Pinpoint the cell where the given text exists, returning its (x, y) midpoint coordinate. 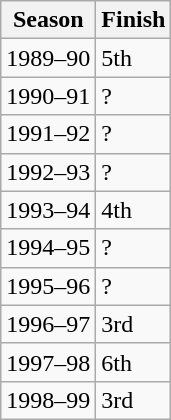
1996–97 (48, 324)
Season (48, 20)
Finish (134, 20)
4th (134, 210)
1994–95 (48, 248)
6th (134, 362)
1995–96 (48, 286)
1998–99 (48, 400)
1991–92 (48, 134)
1990–91 (48, 96)
1997–98 (48, 362)
5th (134, 58)
1992–93 (48, 172)
1993–94 (48, 210)
1989–90 (48, 58)
